Identify which cell holds the provided text, then report its [X, Y] central coordinate. 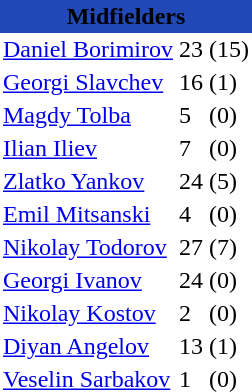
Zlatko Yankov [88, 182]
Diyan Angelov [88, 346]
(5) [229, 182]
23 [191, 50]
Emil Mitsanski [88, 214]
27 [191, 248]
7 [191, 148]
16 [191, 82]
4 [191, 214]
13 [191, 346]
Georgi Ivanov [88, 280]
5 [191, 116]
Midfielders [126, 16]
Daniel Borimirov [88, 50]
Magdy Tolba [88, 116]
Nikolay Kostov [88, 314]
2 [191, 314]
(7) [229, 248]
Ilian Iliev [88, 148]
(15) [229, 50]
Nikolay Todorov [88, 248]
Georgi Slavchev [88, 82]
